Identify which cell holds the provided text, then report its [X, Y] central coordinate. 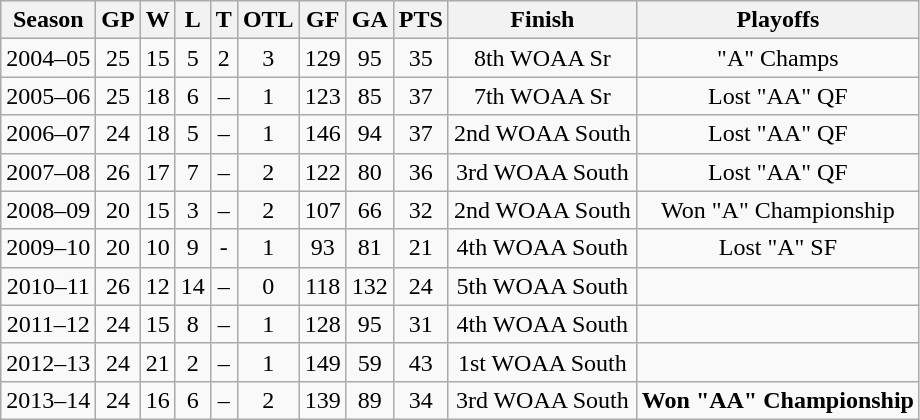
85 [370, 96]
14 [192, 286]
122 [322, 172]
80 [370, 172]
Won "AA" Championship [778, 400]
Season [48, 20]
146 [322, 134]
L [192, 20]
12 [158, 286]
36 [420, 172]
59 [370, 362]
Won "A" Championship [778, 210]
16 [158, 400]
OTL [268, 20]
2008–09 [48, 210]
107 [322, 210]
89 [370, 400]
GA [370, 20]
7th WOAA Sr [542, 96]
66 [370, 210]
132 [370, 286]
PTS [420, 20]
31 [420, 324]
2007–08 [48, 172]
- [224, 248]
123 [322, 96]
2010–11 [48, 286]
34 [420, 400]
129 [322, 58]
2005–06 [48, 96]
128 [322, 324]
9 [192, 248]
Playoffs [778, 20]
GP [118, 20]
GF [322, 20]
32 [420, 210]
5th WOAA South [542, 286]
118 [322, 286]
7 [192, 172]
2004–05 [48, 58]
2012–13 [48, 362]
93 [322, 248]
2006–07 [48, 134]
43 [420, 362]
Finish [542, 20]
149 [322, 362]
35 [420, 58]
Lost "A" SF [778, 248]
8th WOAA Sr [542, 58]
2013–14 [48, 400]
W [158, 20]
139 [322, 400]
1st WOAA South [542, 362]
10 [158, 248]
"A" Champs [778, 58]
17 [158, 172]
8 [192, 324]
94 [370, 134]
T [224, 20]
2011–12 [48, 324]
0 [268, 286]
2009–10 [48, 248]
81 [370, 248]
